Capture the cell that displays the provided text and extract its (X, Y) central coordinate. 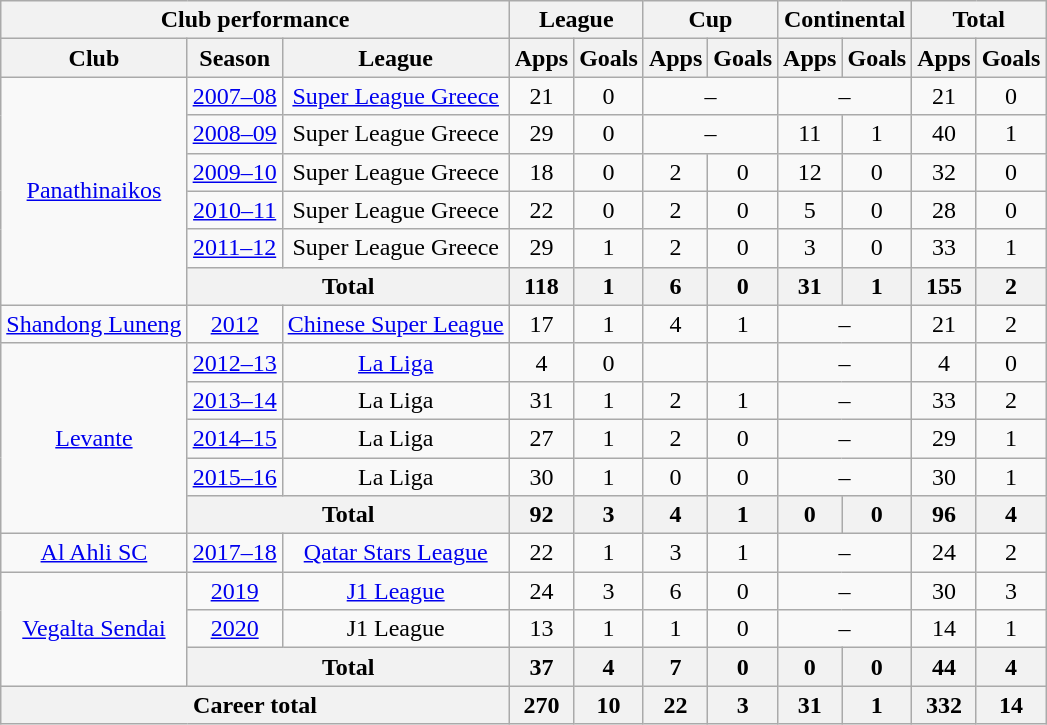
2014–15 (234, 438)
7 (675, 667)
2010–11 (234, 210)
2012 (234, 324)
2009–10 (234, 172)
Cup (710, 20)
Shandong Luneng (94, 324)
13 (541, 629)
92 (541, 515)
40 (944, 134)
12 (810, 172)
2012–13 (234, 362)
Career total (255, 705)
2011–12 (234, 248)
32 (944, 172)
118 (541, 286)
5 (810, 210)
28 (944, 210)
Levante (94, 438)
2008–09 (234, 134)
2019 (234, 591)
Club (94, 58)
44 (944, 667)
37 (541, 667)
11 (810, 134)
10 (609, 705)
27 (541, 438)
Season (234, 58)
2013–14 (234, 400)
2015–16 (234, 477)
2017–18 (234, 553)
155 (944, 286)
2007–08 (234, 96)
Club performance (255, 20)
270 (541, 705)
17 (541, 324)
332 (944, 705)
Panathinaikos (94, 191)
2020 (234, 629)
Chinese Super League (396, 324)
Qatar Stars League (396, 553)
18 (541, 172)
Vegalta Sendai (94, 629)
Al Ahli SC (94, 553)
96 (944, 515)
Continental (845, 20)
